Capture the cell that displays the provided text and extract its (X, Y) central coordinate. 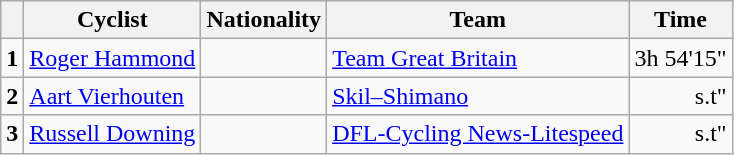
Skil–Shimano (478, 96)
3 (12, 134)
Time (680, 20)
Team (478, 20)
Team Great Britain (478, 58)
Russell Downing (112, 134)
Cyclist (112, 20)
DFL-Cycling News-Litespeed (478, 134)
Aart Vierhouten (112, 96)
3h 54'15" (680, 58)
Nationality (264, 20)
2 (12, 96)
1 (12, 58)
Roger Hammond (112, 58)
